Capture the cell that displays the provided text and extract its (x, y) central coordinate. 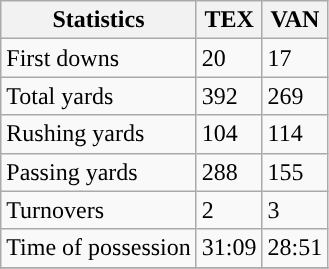
269 (295, 96)
First downs (99, 58)
114 (295, 134)
VAN (295, 20)
104 (229, 134)
TEX (229, 20)
3 (295, 210)
Passing yards (99, 172)
28:51 (295, 248)
20 (229, 58)
17 (295, 58)
Time of possession (99, 248)
155 (295, 172)
Rushing yards (99, 134)
2 (229, 210)
288 (229, 172)
Turnovers (99, 210)
Statistics (99, 20)
Total yards (99, 96)
31:09 (229, 248)
392 (229, 96)
